From the cell containing the given text, extract its center point as [x, y] coordinate. 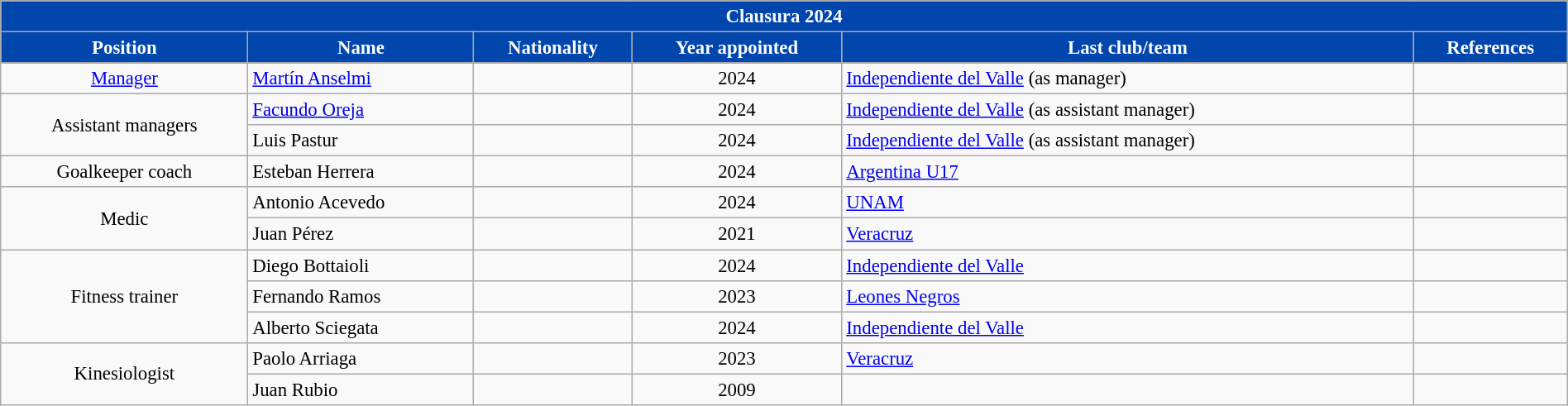
Year appointed [737, 48]
Paolo Arriaga [361, 358]
Fernando Ramos [361, 296]
Position [124, 48]
Kinesiologist [124, 374]
Goalkeeper coach [124, 172]
2009 [737, 389]
Antonio Acevedo [361, 203]
Esteban Herrera [361, 172]
Clausura 2024 [784, 17]
Argentina U17 [1128, 172]
Juan Rubio [361, 389]
References [1490, 48]
Last club/team [1128, 48]
Juan Pérez [361, 234]
Martín Anselmi [361, 79]
Assistant managers [124, 126]
Independiente del Valle (as manager) [1128, 79]
Manager [124, 79]
Name [361, 48]
2021 [737, 234]
Alberto Sciegata [361, 327]
Medic [124, 218]
Nationality [552, 48]
Fitness trainer [124, 296]
Luis Pastur [361, 141]
Facundo Oreja [361, 110]
UNAM [1128, 203]
Diego Bottaioli [361, 265]
Leones Negros [1128, 296]
